For the text-containing cell, return its midpoint in (X, Y) coordinate format. 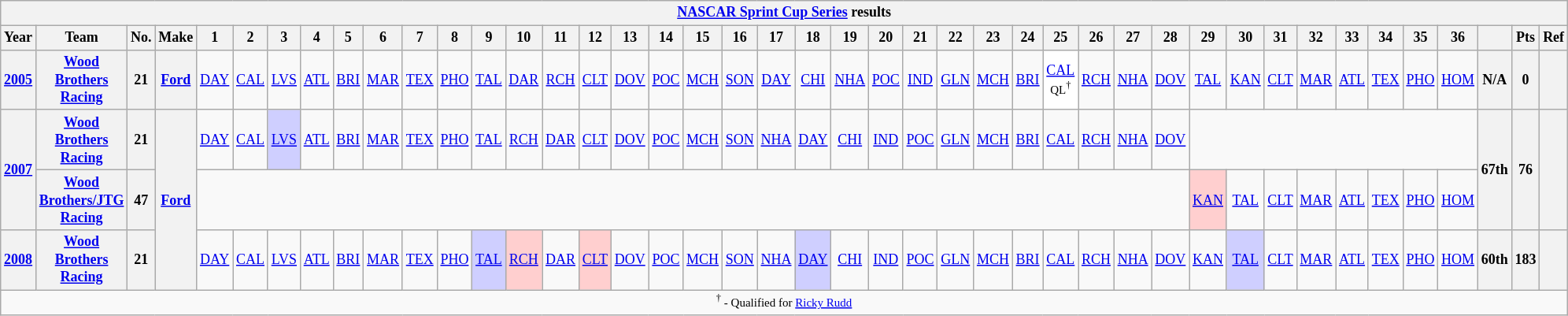
8 (455, 38)
67th (1494, 169)
28 (1170, 38)
4 (316, 38)
33 (1352, 38)
15 (703, 38)
47 (142, 199)
12 (595, 38)
29 (1208, 38)
60th (1494, 260)
14 (666, 38)
27 (1133, 38)
34 (1385, 38)
† - Qualified for Ricky Rudd (784, 303)
35 (1420, 38)
11 (560, 38)
Pts (1525, 38)
19 (850, 38)
5 (348, 38)
Wood Brothers/JTG Racing (81, 199)
2008 (19, 260)
30 (1245, 38)
3 (283, 38)
7 (420, 38)
2 (250, 38)
Team (81, 38)
2005 (19, 80)
N/A (1494, 80)
1 (215, 38)
0 (1525, 80)
NASCAR Sprint Cup Series results (784, 13)
Ref (1554, 38)
36 (1458, 38)
20 (886, 38)
24 (1028, 38)
31 (1280, 38)
CALQL† (1061, 80)
22 (956, 38)
25 (1061, 38)
2007 (19, 169)
16 (740, 38)
No. (142, 38)
6 (383, 38)
Make (176, 38)
76 (1525, 169)
13 (630, 38)
183 (1525, 260)
23 (993, 38)
10 (524, 38)
32 (1316, 38)
9 (489, 38)
Year (19, 38)
18 (813, 38)
17 (776, 38)
26 (1096, 38)
